Output the [x, y] coordinate of the center of the cell containing the given text.  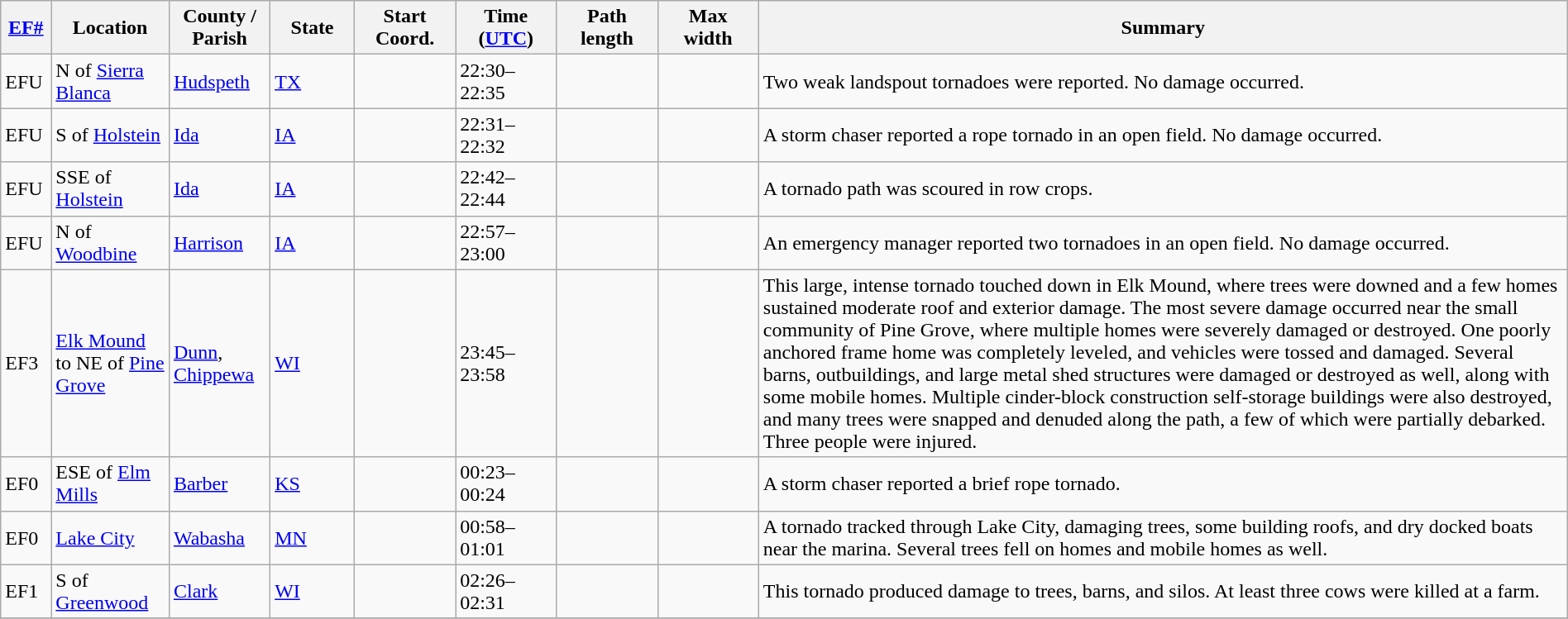
State [313, 28]
County / Parish [219, 28]
N of Woodbine [111, 243]
A storm chaser reported a rope tornado in an open field. No damage occurred. [1163, 136]
ESE of Elm Mills [111, 484]
Harrison [219, 243]
A storm chaser reported a brief rope tornado. [1163, 484]
EF3 [26, 364]
Clark [219, 592]
A tornado path was scoured in row crops. [1163, 188]
Path length [607, 28]
Dunn, Chippewa [219, 364]
Barber [219, 484]
MN [313, 537]
Summary [1163, 28]
00:23–00:24 [506, 484]
This tornado produced damage to trees, barns, and silos. At least three cows were killed at a farm. [1163, 592]
SSE of Holstein [111, 188]
02:26–02:31 [506, 592]
Max width [708, 28]
EF1 [26, 592]
23:45–23:58 [506, 364]
EF# [26, 28]
Lake City [111, 537]
N of Sierra Blanca [111, 81]
22:30–22:35 [506, 81]
S of Holstein [111, 136]
Hudspeth [219, 81]
00:58–01:01 [506, 537]
22:42–22:44 [506, 188]
Time (UTC) [506, 28]
An emergency manager reported two tornadoes in an open field. No damage occurred. [1163, 243]
S of Greenwood [111, 592]
Location [111, 28]
Start Coord. [404, 28]
KS [313, 484]
Two weak landspout tornadoes were reported. No damage occurred. [1163, 81]
22:57–23:00 [506, 243]
TX [313, 81]
Wabasha [219, 537]
22:31–22:32 [506, 136]
Elk Mound to NE of Pine Grove [111, 364]
